For the text-containing cell, return its midpoint in [x, y] coordinate format. 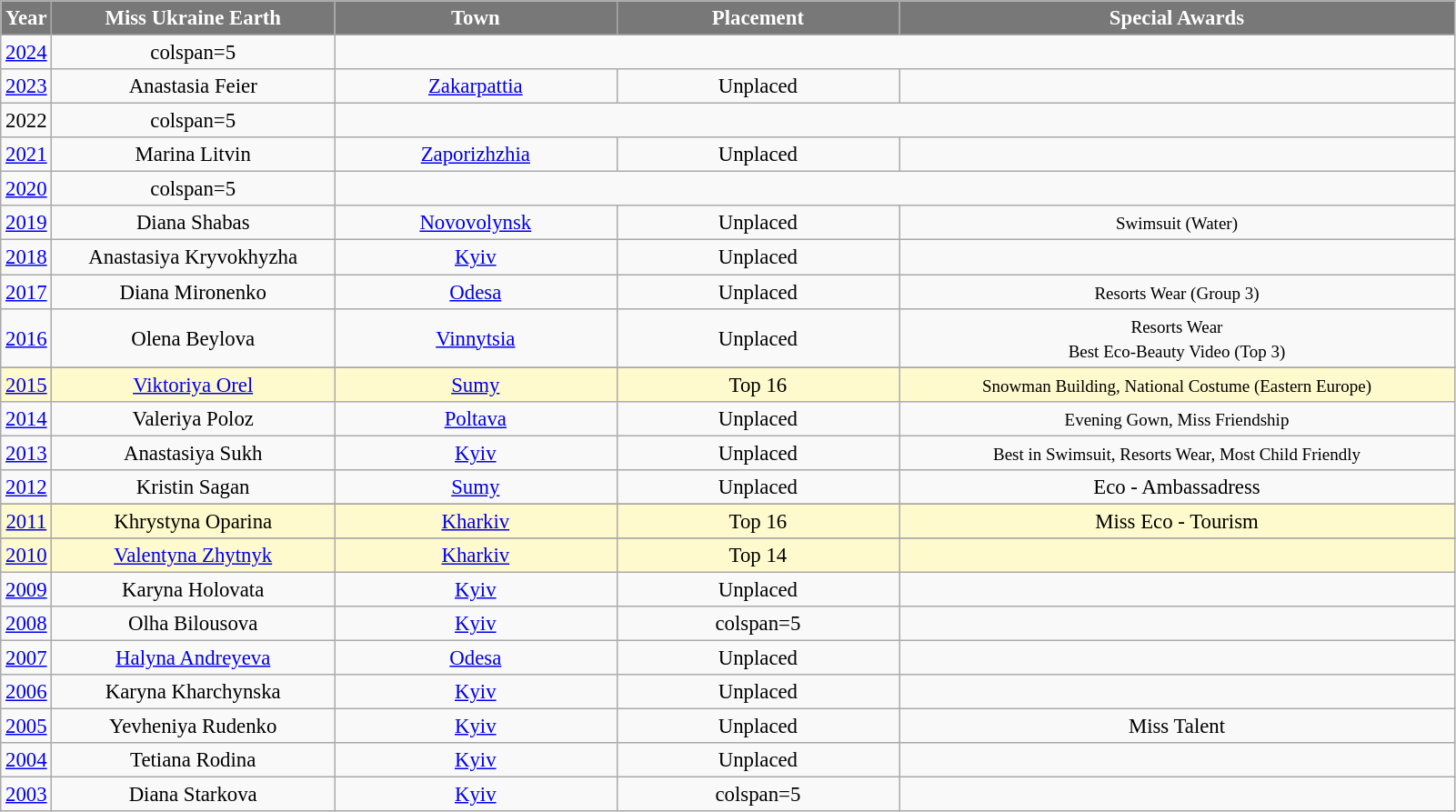
2023 [26, 86]
Kristin Sagan [193, 487]
Anastasia Feier [193, 86]
Diana Starkova [193, 795]
Placement [758, 18]
Karyna Holovata [193, 589]
2018 [26, 257]
Zakarpattia [477, 86]
Yevheniya Rudenko [193, 727]
Miss Talent [1177, 727]
2021 [26, 155]
Best in Swimsuit, Resorts Wear, Most Child Friendly [1177, 453]
2013 [26, 453]
2005 [26, 727]
Olena Beylova [193, 338]
Special Awards [1177, 18]
2006 [26, 692]
2019 [26, 223]
2008 [26, 624]
Viktoriya Orel [193, 385]
2012 [26, 487]
2007 [26, 658]
Khrystyna Oparina [193, 521]
2011 [26, 521]
Anastasiya Sukh [193, 453]
Miss Ukraine Earth [193, 18]
2024 [26, 53]
2004 [26, 760]
Marina Litvin [193, 155]
Year [26, 18]
Zaporizhzhia [477, 155]
Town [477, 18]
Novovolynsk [477, 223]
Top 14 [758, 556]
Miss Eco - Tourism [1177, 521]
Vinnytsia [477, 338]
2009 [26, 589]
Poltava [477, 418]
2016 [26, 338]
2020 [26, 189]
Tetiana Rodina [193, 760]
Halyna Andreyeva [193, 658]
Resorts WearBest Eco-Beauty Video (Top 3) [1177, 338]
Valentyna Zhytnyk [193, 556]
2010 [26, 556]
2003 [26, 795]
Eco - Ambassadress [1177, 487]
Snowman Building, National Costume (Eastern Europe) [1177, 385]
2017 [26, 292]
Evening Gown, Miss Friendship [1177, 418]
Valeriya Poloz [193, 418]
Diana Shabas [193, 223]
Olha Bilousova [193, 624]
2022 [26, 121]
2015 [26, 385]
Anastasiya Kryvokhyzha [193, 257]
Swimsuit (Water) [1177, 223]
2014 [26, 418]
Diana Mironenko [193, 292]
Karyna Kharchynska [193, 692]
Resorts Wear (Group 3) [1177, 292]
